Return the [X, Y] coordinate for the center point of the cell that contains the specified text.  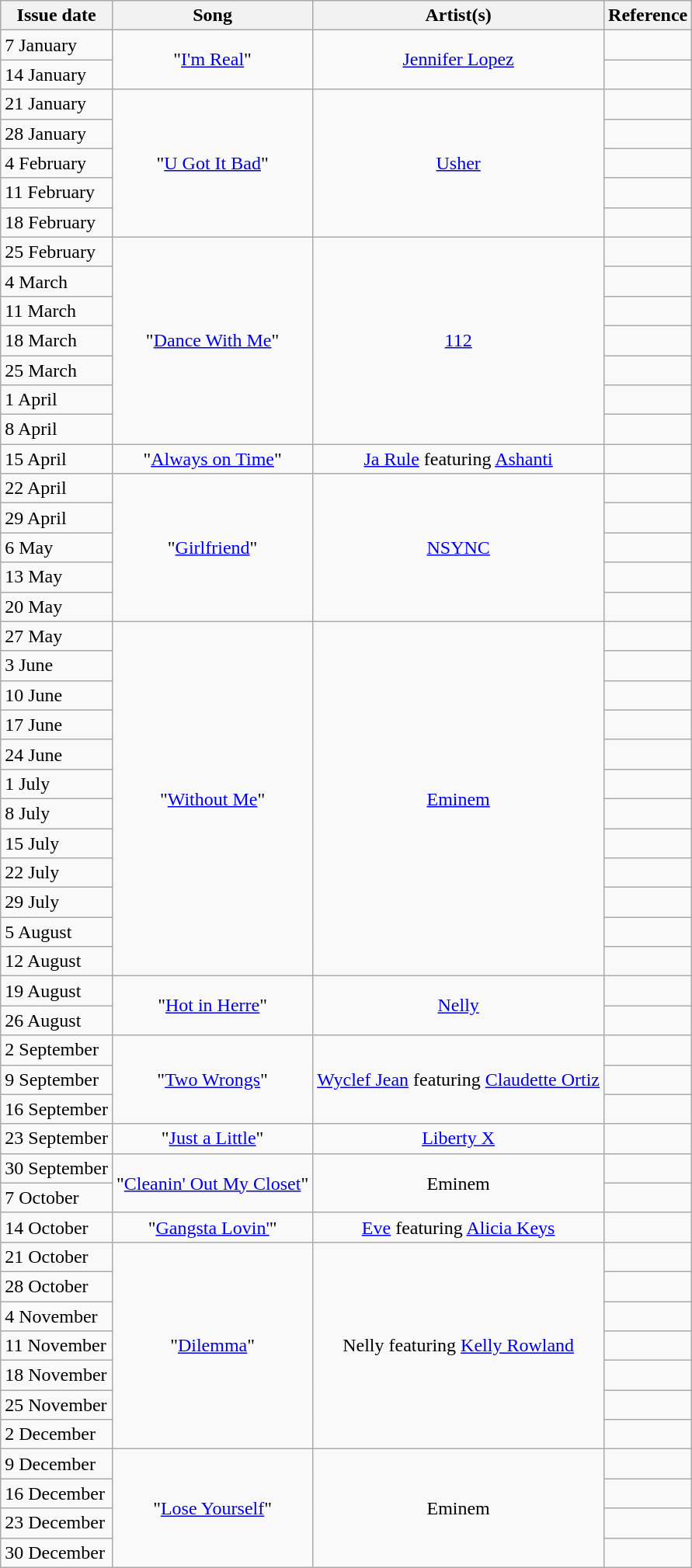
11 February [57, 193]
"Cleanin' Out My Closet" [212, 1183]
23 December [57, 1523]
14 January [57, 75]
4 February [57, 163]
18 February [57, 222]
6 May [57, 548]
Nelly [458, 1006]
14 October [57, 1227]
"Always on Time" [212, 459]
Reference [648, 16]
5 August [57, 932]
30 September [57, 1168]
"Lose Yourself" [212, 1508]
Jennifer Lopez [458, 60]
Issue date [57, 16]
3 June [57, 666]
22 July [57, 873]
25 November [57, 1405]
Song [212, 16]
13 May [57, 577]
7 January [57, 45]
4 March [57, 281]
Usher [458, 163]
26 August [57, 1020]
15 July [57, 843]
112 [458, 340]
2 September [57, 1050]
1 April [57, 400]
"Without Me" [212, 798]
"I'm Real" [212, 60]
24 June [57, 754]
27 May [57, 636]
NSYNC [458, 548]
9 September [57, 1080]
18 March [57, 340]
Ja Rule featuring Ashanti [458, 459]
Wyclef Jean featuring Claudette Ortiz [458, 1080]
28 October [57, 1286]
18 November [57, 1375]
"U Got It Bad" [212, 163]
9 December [57, 1464]
21 October [57, 1257]
25 February [57, 252]
8 April [57, 429]
"Dilemma" [212, 1345]
16 December [57, 1493]
8 July [57, 813]
"Two Wrongs" [212, 1080]
29 July [57, 902]
4 November [57, 1316]
28 January [57, 134]
Nelly featuring Kelly Rowland [458, 1345]
20 May [57, 607]
11 November [57, 1346]
Eve featuring Alicia Keys [458, 1227]
16 September [57, 1109]
11 March [57, 311]
Liberty X [458, 1139]
19 August [57, 991]
17 June [57, 725]
1 July [57, 784]
"Just a Little" [212, 1139]
"Dance With Me" [212, 340]
21 January [57, 104]
22 April [57, 488]
Artist(s) [458, 16]
23 September [57, 1139]
12 August [57, 961]
"Hot in Herre" [212, 1006]
25 March [57, 370]
15 April [57, 459]
10 June [57, 695]
2 December [57, 1434]
7 October [57, 1198]
"Girlfriend" [212, 548]
30 December [57, 1552]
29 April [57, 518]
"Gangsta Lovin'" [212, 1227]
